Return [x, y] of the center of cell containing provided text 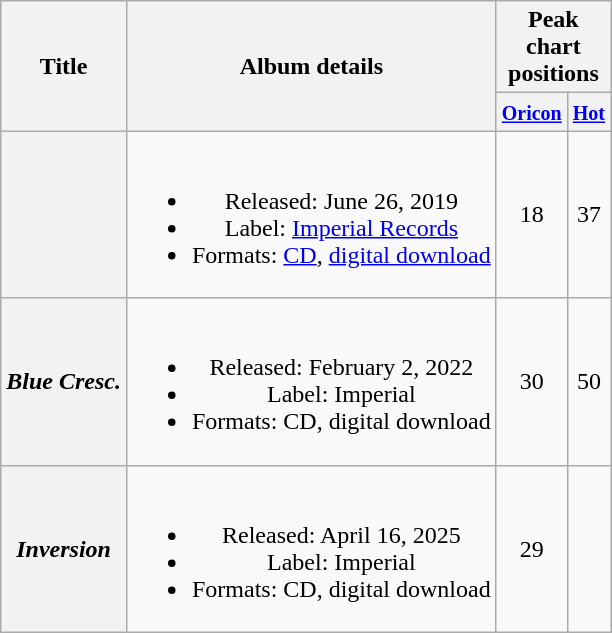
Inversion [64, 548]
Hot [588, 112]
Peak chart positions [553, 47]
Blue Cresc. [64, 382]
30 [532, 382]
29 [532, 548]
18 [532, 214]
Released: April 16, 2025Label: ImperialFormats: CD, digital download [311, 548]
50 [588, 382]
Released: February 2, 2022Label: ImperialFormats: CD, digital download [311, 382]
Released: June 26, 2019Label: Imperial RecordsFormats: CD, digital download [311, 214]
37 [588, 214]
Oricon [532, 112]
Title [64, 66]
Album details [311, 66]
